From the cell containing the given text, extract its center point as [X, Y] coordinate. 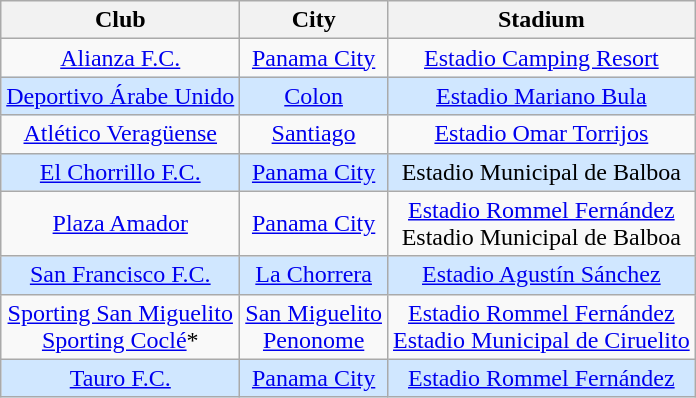
San MiguelitoPenonome [314, 326]
Atlético Veragüense [120, 134]
La Chorrera [314, 275]
Plaza Amador [120, 224]
Estadio Agustín Sánchez [541, 275]
Santiago [314, 134]
Estadio Rommel FernándezEstadio Municipal de Balboa [541, 224]
Deportivo Árabe Unido [120, 96]
City [314, 20]
Stadium [541, 20]
Estadio Mariano Bula [541, 96]
Estadio Rommel Fernández [541, 378]
Estadio Municipal de Balboa [541, 172]
El Chorrillo F.C. [120, 172]
San Francisco F.C. [120, 275]
Tauro F.C. [120, 378]
Estadio Rommel FernándezEstadio Municipal de Ciruelito [541, 326]
Colon [314, 96]
Alianza F.C. [120, 58]
Club [120, 20]
Estadio Camping Resort [541, 58]
Sporting San MiguelitoSporting Coclé* [120, 326]
Estadio Omar Torrijos [541, 134]
